Search for the cell housing the specified text and yield its (X, Y) center coordinate. 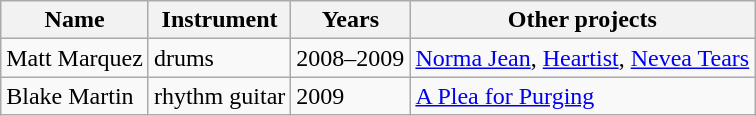
Instrument (219, 20)
Norma Jean, Heartist, Nevea Tears (582, 58)
2008–2009 (350, 58)
Blake Martin (75, 96)
Matt Marquez (75, 58)
drums (219, 58)
Other projects (582, 20)
Name (75, 20)
rhythm guitar (219, 96)
2009 (350, 96)
Years (350, 20)
A Plea for Purging (582, 96)
